Locate the cell with the specified text and output its (X, Y) center coordinate. 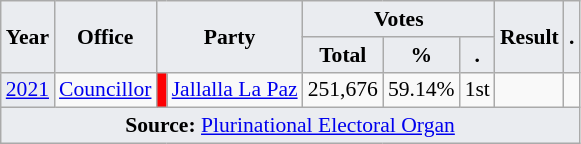
Councillor (105, 90)
Year (28, 36)
Source: Plurinational Electoral Organ (290, 126)
Office (105, 36)
1st (478, 90)
Votes (399, 19)
2021 (28, 90)
Party (230, 36)
Result (530, 36)
59.14% (422, 90)
% (422, 55)
Total (343, 55)
Jallalla La Paz (235, 90)
251,676 (343, 90)
